Output the [X, Y] coordinate of the center of the cell containing the given text.  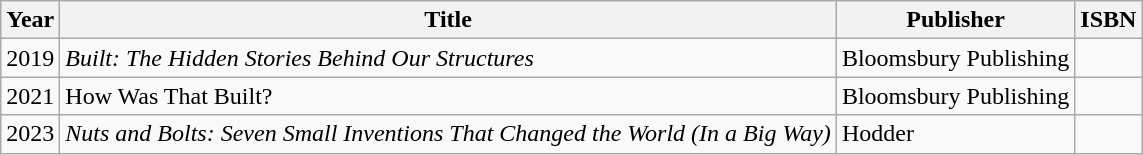
ISBN [1108, 20]
Year [30, 20]
2019 [30, 58]
2023 [30, 134]
Publisher [955, 20]
Nuts and Bolts: Seven Small Inventions That Changed the World (In a Big Way) [448, 134]
Built: The Hidden Stories Behind Our Structures [448, 58]
Hodder [955, 134]
2021 [30, 96]
Title [448, 20]
How Was That Built? [448, 96]
